Output the [X, Y] coordinate of the center of the cell containing the given text.  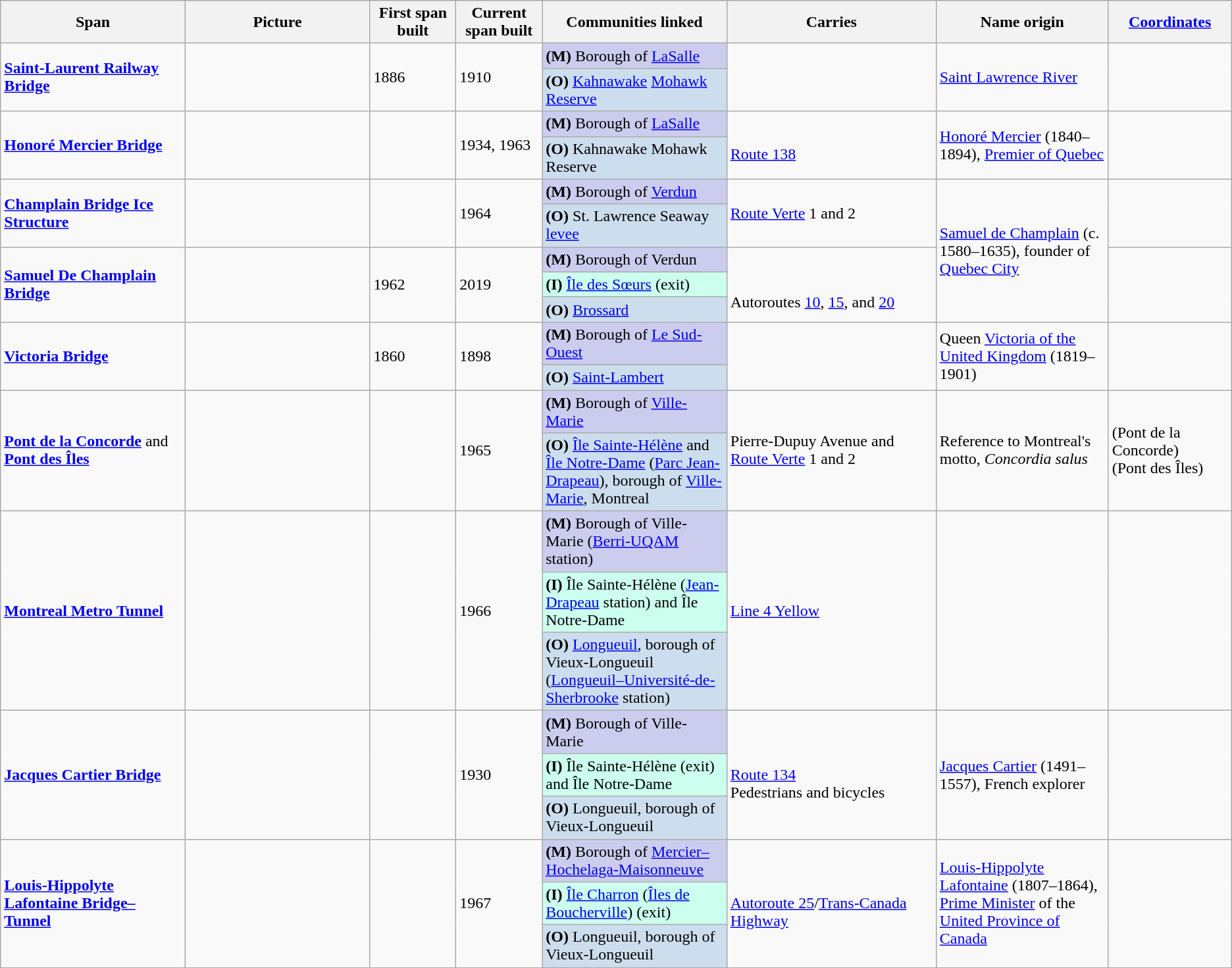
Name origin [1022, 22]
Montreal Metro Tunnel [93, 611]
Jacques Cartier Bridge [93, 775]
Coordinates [1170, 22]
Honoré Mercier (1840–1894), Premier of Quebec [1022, 145]
(O) Longueuil, borough of Vieux-Longueuil (Longueuil–Université-de-Sherbrooke station) [634, 671]
Route 134Pedestrians and bicycles [831, 775]
First span built [413, 22]
Queen Victoria of the United Kingdom (1819–1901) [1022, 355]
Picture [278, 22]
Current span built [499, 22]
Victoria Bridge [93, 355]
(M) Borough of Mercier–Hochelaga-Maisonneuve [634, 861]
Saint-Laurent Railway Bridge [93, 78]
Samuel De Champlain Bridge [93, 284]
(O) St. Lawrence Seaway levee [634, 225]
1964 [499, 213]
Reference to Montreal's motto, Concordia salus [1022, 450]
Samuel de Champlain (c. 1580–1635), founder of Quebec City [1022, 250]
Louis-Hippolyte Lafontaine Bridge–Tunnel [93, 903]
1965 [499, 450]
1886 [413, 78]
Champlain Bridge Ice Structure [93, 213]
(I) Île des Sœurs (exit) [634, 284]
Pierre-Dupuy Avenue and Route Verte 1 and 2 [831, 450]
Line 4 Yellow [831, 611]
1967 [499, 903]
1930 [499, 775]
Communities linked [634, 22]
Span [93, 22]
Autoroutes 10, 15, and 20 [831, 284]
Autoroute 25/Trans-Canada Highway [831, 903]
(I) Île Sainte-Hélène (exit) and Île Notre-Dame [634, 775]
(O) Brossard [634, 309]
Honoré Mercier Bridge [93, 145]
Saint Lawrence River [1022, 78]
(I) Île Sainte-Hélène (Jean-Drapeau station) and Île Notre-Dame [634, 602]
Route Verte 1 and 2 [831, 213]
(O) Île Sainte-Hélène and Île Notre-Dame (Parc Jean-Drapeau), borough of Ville-Marie, Montreal [634, 472]
1934, 1963 [499, 145]
Carries [831, 22]
1910 [499, 78]
1962 [413, 284]
1966 [499, 611]
Jacques Cartier (1491–1557), French explorer [1022, 775]
(Pont de la Concorde) (Pont des Îles) [1170, 450]
(I) Île Charron (Îles de Boucherville) (exit) [634, 903]
Louis-Hippolyte Lafontaine (1807–1864), Prime Minister of the United Province of Canada [1022, 903]
(M) Borough of Le Sud-Ouest [634, 344]
2019 [499, 284]
Pont de la Concorde and Pont des Îles [93, 450]
(M) Borough of Ville-Marie (Berri-UQAM station) [634, 542]
1898 [499, 355]
(O) Saint-Lambert [634, 377]
1860 [413, 355]
Route 138 [831, 145]
